Scan for the cell matching the given text and deliver its (x, y) coordinate at center. 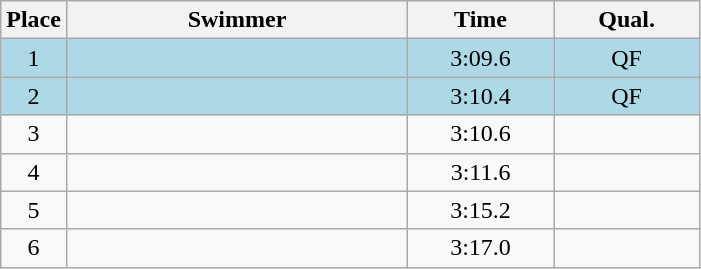
Time (481, 20)
Qual. (627, 20)
2 (34, 96)
3:09.6 (481, 58)
3:10.4 (481, 96)
4 (34, 172)
3:15.2 (481, 210)
1 (34, 58)
3:10.6 (481, 134)
3:11.6 (481, 172)
6 (34, 248)
3 (34, 134)
Place (34, 20)
Swimmer (236, 20)
5 (34, 210)
3:17.0 (481, 248)
